Determine the (x, y) coordinate at the center of the cell enclosing the given text.  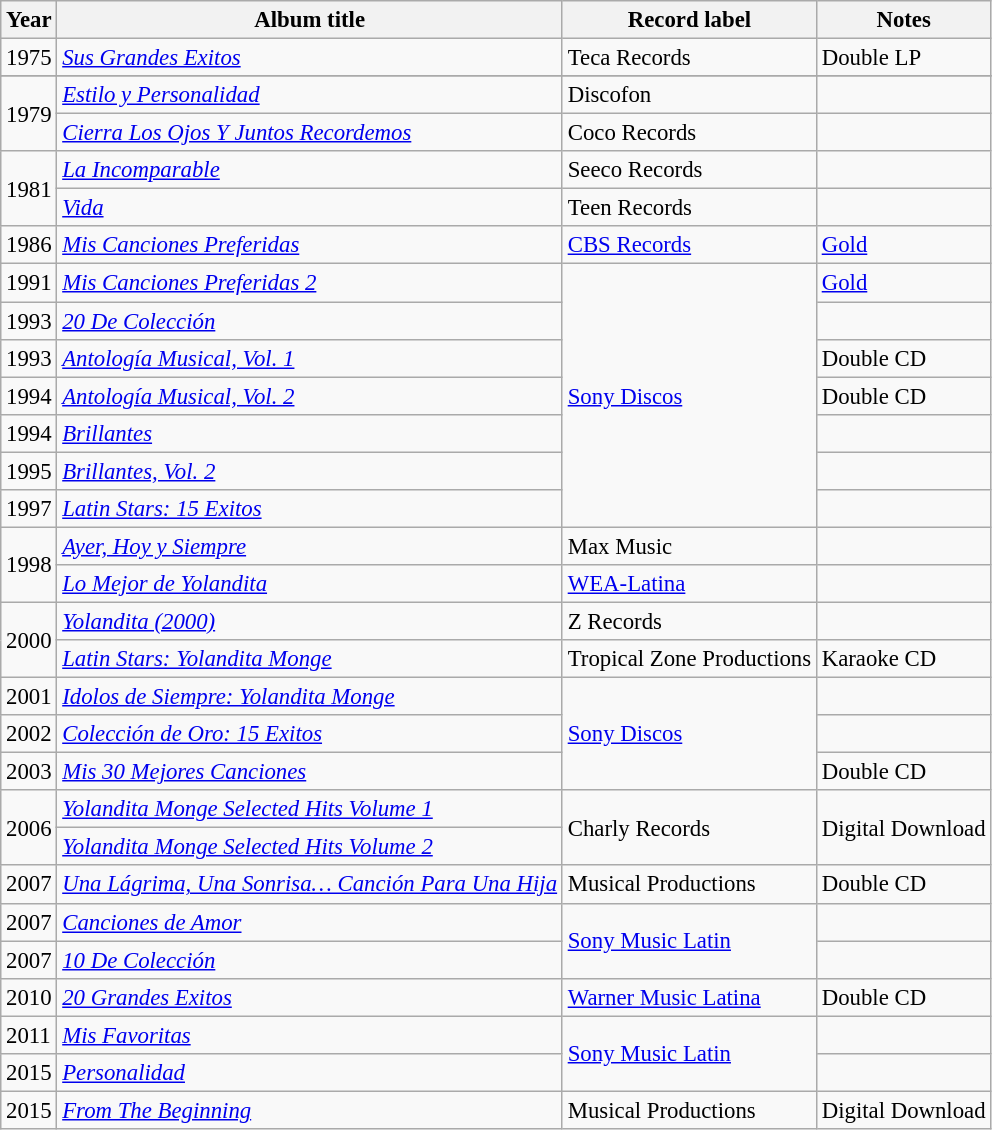
Cierra Los Ojos Y Juntos Recordemos (310, 133)
Notes (903, 20)
WEA-Latina (689, 584)
Max Music (689, 546)
Mis Canciones Preferidas 2 (310, 283)
Yolandita Monge Selected Hits Volume 1 (310, 809)
1997 (29, 509)
Record label (689, 20)
Warner Music Latina (689, 997)
Charly Records (689, 828)
Seeco Records (689, 170)
Album title (310, 20)
Yolandita (2000) (310, 621)
2003 (29, 772)
2006 (29, 828)
Mis Canciones Preferidas (310, 245)
Yolandita Monge Selected Hits Volume 2 (310, 847)
Tropical Zone Productions (689, 659)
Vida (310, 208)
Coco Records (689, 133)
La Incomparable (310, 170)
CBS Records (689, 245)
Antología Musical, Vol. 1 (310, 358)
1995 (29, 471)
2001 (29, 697)
20 De Colección (310, 321)
20 Grandes Exitos (310, 997)
1979 (29, 114)
1991 (29, 283)
Mis Favoritas (310, 1035)
1975 (29, 58)
Idolos de Siempre: Yolandita Monge (310, 697)
2000 (29, 640)
Ayer, Hoy y Siempre (310, 546)
Teen Records (689, 208)
Brillantes (310, 433)
Sus Grandes Exitos (310, 58)
Una Lágrima, Una Sonrisa… Canción Para Una Hija (310, 885)
1981 (29, 188)
10 De Colección (310, 960)
1986 (29, 245)
Antología Musical, Vol. 2 (310, 396)
Mis 30 Mejores Canciones (310, 772)
Brillantes, Vol. 2 (310, 471)
Latin Stars: Yolandita Monge (310, 659)
2002 (29, 734)
Teca Records (689, 58)
Discofon (689, 95)
2011 (29, 1035)
From The Beginning (310, 1110)
2010 (29, 997)
1998 (29, 564)
Personalidad (310, 1073)
Canciones de Amor (310, 922)
Lo Mejor de Yolandita (310, 584)
Karaoke CD (903, 659)
Year (29, 20)
Estilo y Personalidad (310, 95)
Double LP (903, 58)
Z Records (689, 621)
Colección de Oro: 15 Exitos (310, 734)
Latin Stars: 15 Exitos (310, 509)
